Scan for the cell matching the given text and deliver its (x, y) coordinate at center. 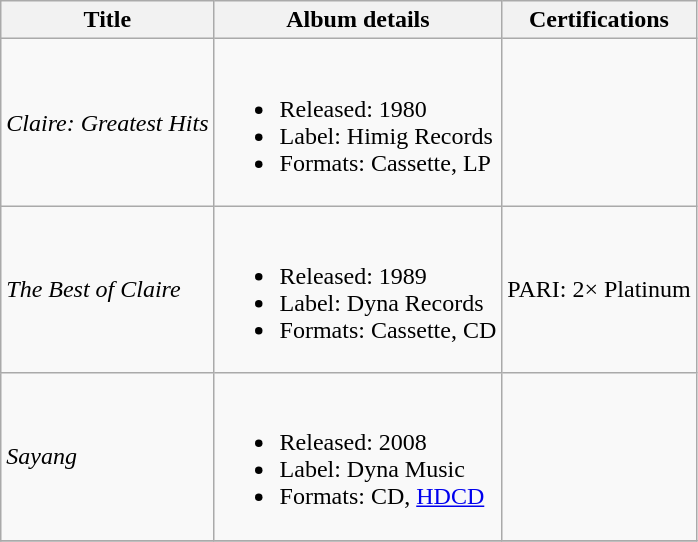
Released: 1980Label: Himig RecordsFormats: Cassette, LP (358, 122)
Title (108, 20)
Certifications (599, 20)
The Best of Claire (108, 290)
Claire: Greatest Hits (108, 122)
Released: 2008Label: Dyna MusicFormats: CD, HDCD (358, 456)
Sayang (108, 456)
Album details (358, 20)
PARI: 2× Platinum (599, 290)
Released: 1989Label: Dyna RecordsFormats: Cassette, CD (358, 290)
